Determine the (x, y) coordinate at the center of the cell enclosing the given text.  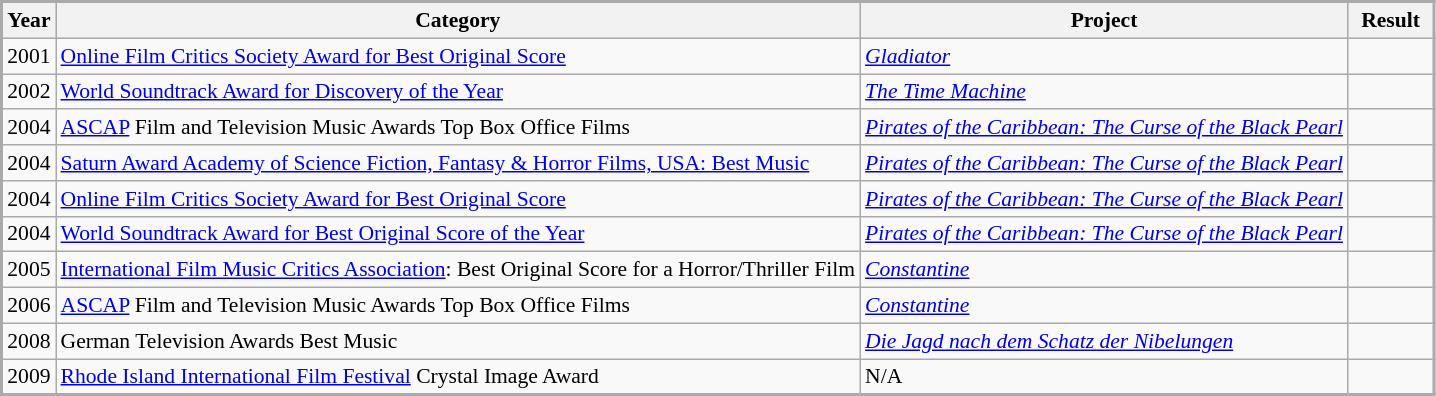
N/A (1104, 377)
Saturn Award Academy of Science Fiction, Fantasy & Horror Films, USA: Best Music (458, 163)
Result (1391, 20)
Project (1104, 20)
International Film Music Critics Association: Best Original Score for a Horror/Thriller Film (458, 270)
2008 (29, 341)
Rhode Island International Film Festival Crystal Image Award (458, 377)
German Television Awards Best Music (458, 341)
2005 (29, 270)
2009 (29, 377)
Gladiator (1104, 56)
The Time Machine (1104, 92)
2001 (29, 56)
World Soundtrack Award for Best Original Score of the Year (458, 234)
2002 (29, 92)
Category (458, 20)
2006 (29, 306)
Die Jagd nach dem Schatz der Nibelungen (1104, 341)
Year (29, 20)
World Soundtrack Award for Discovery of the Year (458, 92)
